Return [x, y] of the center of cell containing provided text 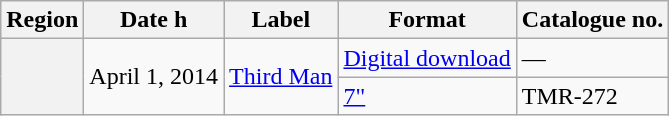
April 1, 2014 [154, 77]
Format [427, 20]
— [592, 58]
Third Man [281, 77]
Catalogue no. [592, 20]
Date h [154, 20]
7" [427, 96]
Region [42, 20]
Digital download [427, 58]
TMR-272 [592, 96]
Label [281, 20]
